Determine the (X, Y) coordinate at the center of the cell enclosing the given text.  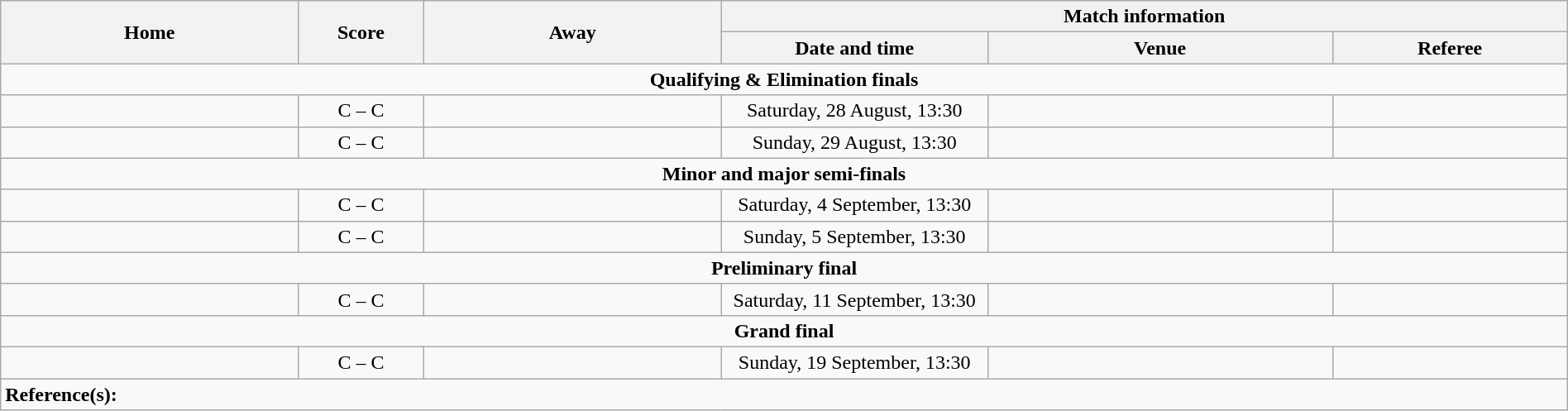
Sunday, 19 September, 13:30 (854, 362)
Score (361, 32)
Minor and major semi-finals (784, 174)
Match information (1145, 17)
Sunday, 29 August, 13:30 (854, 142)
Home (150, 32)
Qualifying & Elimination finals (784, 79)
Reference(s): (784, 394)
Preliminary final (784, 268)
Away (572, 32)
Sunday, 5 September, 13:30 (854, 237)
Saturday, 11 September, 13:30 (854, 299)
Grand final (784, 331)
Referee (1450, 48)
Venue (1159, 48)
Date and time (854, 48)
Saturday, 28 August, 13:30 (854, 111)
Saturday, 4 September, 13:30 (854, 205)
